Return the [x, y] coordinate for the center point of the cell that contains the specified text.  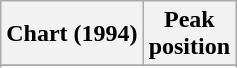
Chart (1994) [72, 34]
Peak position [189, 34]
